Determine the [X, Y] coordinate at the center of the cell enclosing the given text.  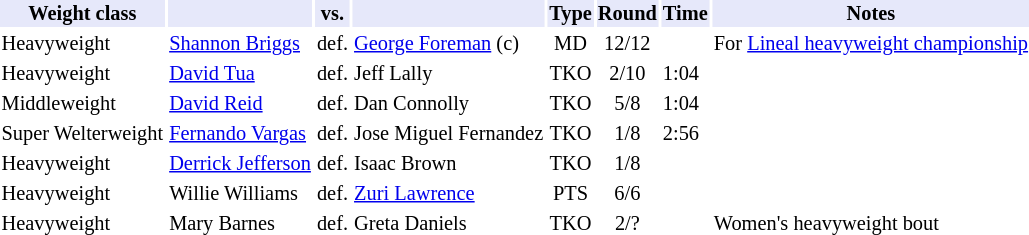
Weight class [82, 14]
MD [571, 44]
Fernando Vargas [240, 134]
George Foreman (c) [449, 44]
2/10 [627, 74]
Jeff Lally [449, 74]
Time [685, 14]
Derrick Jefferson [240, 164]
Isaac Brown [449, 164]
Zuri Lawrence [449, 194]
PTS [571, 194]
6/6 [627, 194]
David Tua [240, 74]
For Lineal heavyweight championship [870, 44]
Notes [870, 14]
Shannon Briggs [240, 44]
Super Welterweight [82, 134]
Willie Williams [240, 194]
Round [627, 14]
5/8 [627, 104]
Jose Miguel Fernandez [449, 134]
Type [571, 14]
12/12 [627, 44]
Dan Connolly [449, 104]
David Reid [240, 104]
Middleweight [82, 104]
vs. [332, 14]
2:56 [685, 134]
